Capture the cell that displays the provided text and extract its [x, y] central coordinate. 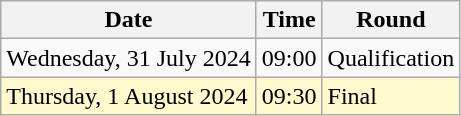
09:30 [289, 96]
Time [289, 20]
Round [391, 20]
Wednesday, 31 July 2024 [129, 58]
09:00 [289, 58]
Thursday, 1 August 2024 [129, 96]
Date [129, 20]
Qualification [391, 58]
Final [391, 96]
